Return (X, Y) of the center of cell containing provided text 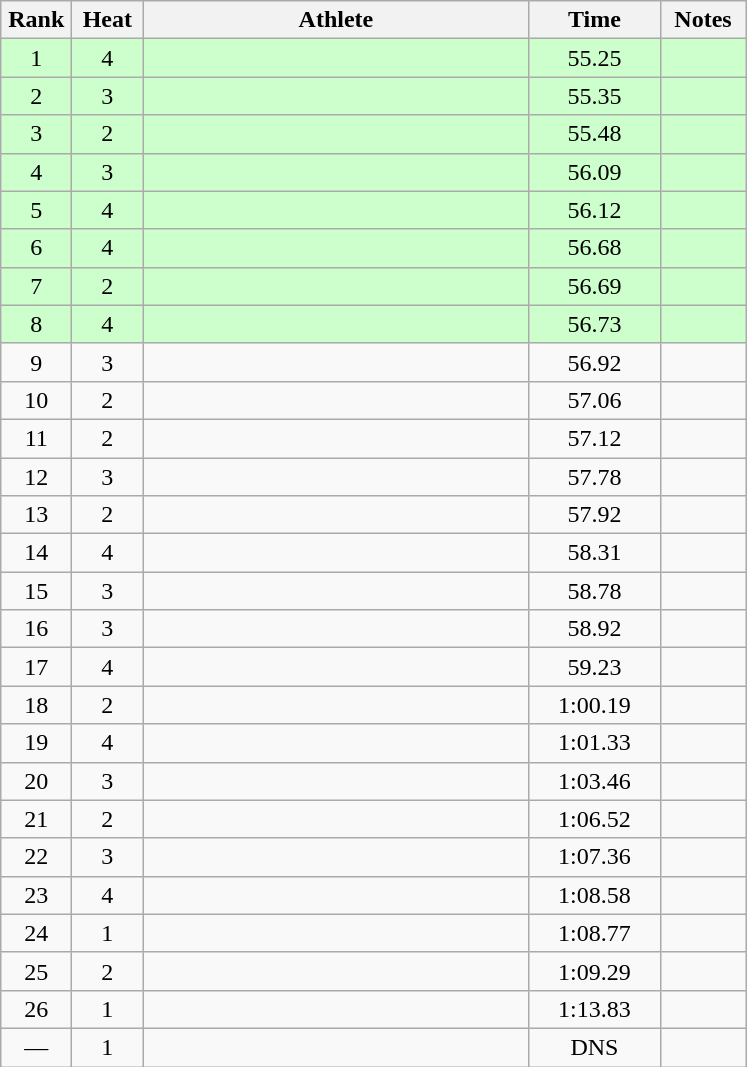
1:08.77 (594, 933)
10 (36, 400)
5 (36, 210)
13 (36, 515)
Heat (108, 20)
1:03.46 (594, 781)
14 (36, 553)
25 (36, 971)
23 (36, 895)
16 (36, 629)
57.92 (594, 515)
9 (36, 362)
19 (36, 743)
24 (36, 933)
58.78 (594, 591)
1:06.52 (594, 819)
1:08.58 (594, 895)
26 (36, 1009)
Time (594, 20)
56.68 (594, 248)
57.12 (594, 438)
22 (36, 857)
Athlete (336, 20)
18 (36, 705)
57.06 (594, 400)
Notes (703, 20)
56.09 (594, 172)
56.73 (594, 324)
1:01.33 (594, 743)
8 (36, 324)
21 (36, 819)
58.31 (594, 553)
1:13.83 (594, 1009)
55.48 (594, 134)
Rank (36, 20)
55.35 (594, 96)
1:09.29 (594, 971)
59.23 (594, 667)
56.92 (594, 362)
— (36, 1047)
58.92 (594, 629)
1:00.19 (594, 705)
1:07.36 (594, 857)
6 (36, 248)
DNS (594, 1047)
17 (36, 667)
57.78 (594, 477)
55.25 (594, 58)
15 (36, 591)
56.69 (594, 286)
7 (36, 286)
20 (36, 781)
56.12 (594, 210)
11 (36, 438)
12 (36, 477)
